Pinpoint the cell where the given text exists, returning its (x, y) midpoint coordinate. 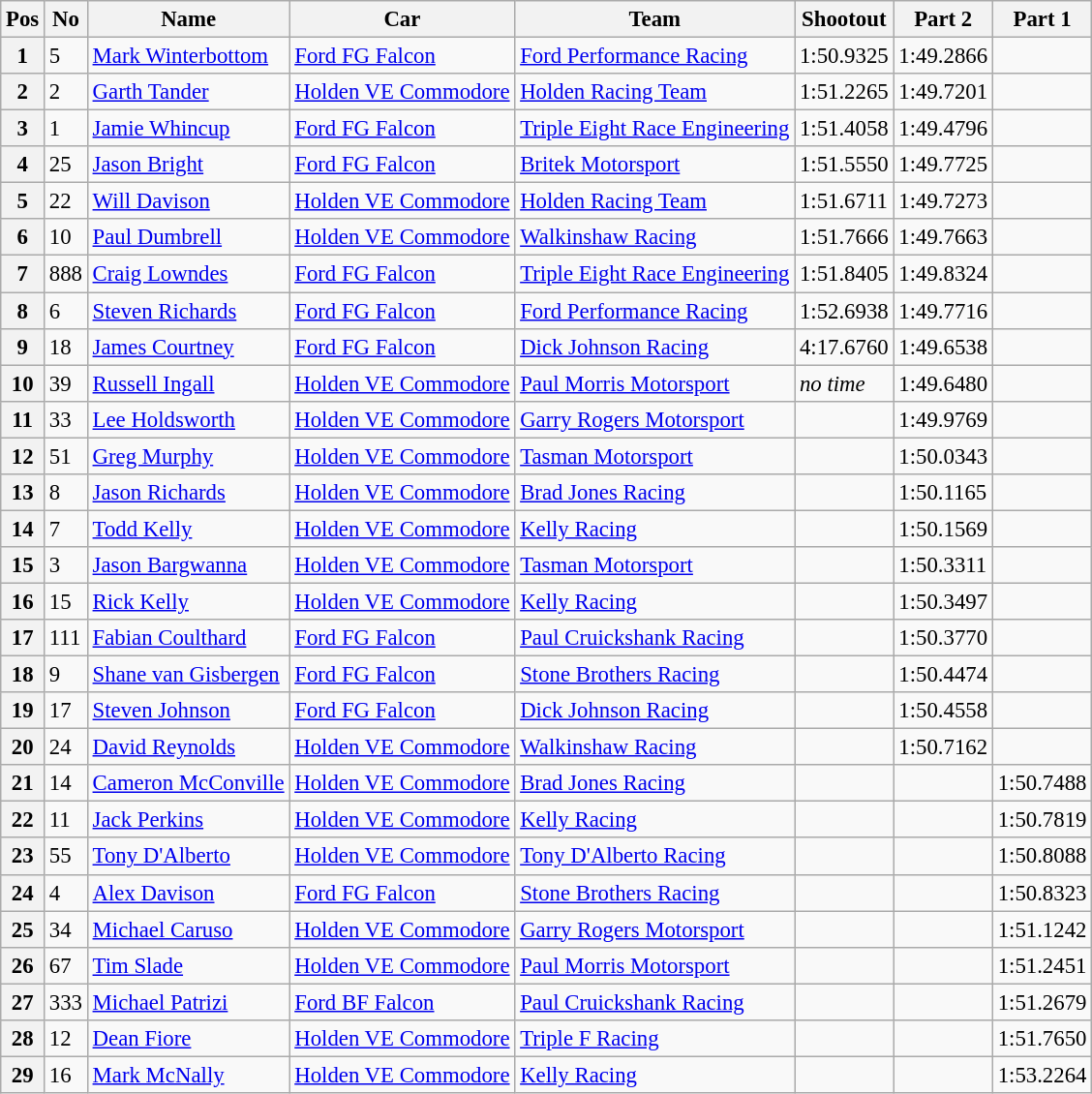
Garth Tander (188, 92)
1:50.8088 (1042, 857)
1:50.7162 (943, 747)
Craig Lowndes (188, 274)
1:53.2264 (1042, 1075)
Shane van Gisbergen (188, 675)
1:51.4058 (844, 129)
26 (23, 965)
Part 1 (1042, 19)
1:51.5550 (844, 165)
Britek Motorsport (654, 165)
23 (23, 857)
1:49.7716 (943, 311)
Alex Davison (188, 893)
Triple F Racing (654, 1039)
Pos (23, 19)
1:51.2451 (1042, 965)
1:50.3311 (943, 565)
29 (23, 1075)
51 (66, 456)
1:49.7273 (943, 201)
James Courtney (188, 347)
1:49.9769 (943, 419)
1:50.8323 (1042, 893)
Lee Holdsworth (188, 419)
Name (188, 19)
1:49.6538 (943, 347)
Tony D'Alberto (188, 857)
Mark McNally (188, 1075)
Tony D'Alberto Racing (654, 857)
Michael Caruso (188, 929)
1:51.7650 (1042, 1039)
Cameron McConville (188, 783)
67 (66, 965)
Todd Kelly (188, 529)
Greg Murphy (188, 456)
1:50.9325 (844, 56)
1:51.1242 (1042, 929)
Tim Slade (188, 965)
1:49.7663 (943, 237)
1:50.1165 (943, 493)
1:51.8405 (844, 274)
888 (66, 274)
Fabian Coulthard (188, 638)
1:50.4558 (943, 711)
Jason Richards (188, 493)
1:49.8324 (943, 274)
Team (654, 19)
Paul Dumbrell (188, 237)
34 (66, 929)
Jamie Whincup (188, 129)
39 (66, 383)
1:49.7725 (943, 165)
20 (23, 747)
Part 2 (943, 19)
1:50.7488 (1042, 783)
55 (66, 857)
1:51.2679 (1042, 1002)
Steven Johnson (188, 711)
Dean Fiore (188, 1039)
Jason Bright (188, 165)
333 (66, 1002)
1:51.6711 (844, 201)
1:50.0343 (943, 456)
4:17.6760 (844, 347)
Car (403, 19)
21 (23, 783)
1:49.2866 (943, 56)
1:50.3770 (943, 638)
Ford BF Falcon (403, 1002)
1:50.3497 (943, 601)
1:50.4474 (943, 675)
28 (23, 1039)
Rick Kelly (188, 601)
33 (66, 419)
1:50.1569 (943, 529)
1:49.6480 (943, 383)
1:49.7201 (943, 92)
Mark Winterbottom (188, 56)
no time (844, 383)
Jason Bargwanna (188, 565)
1:51.7666 (844, 237)
1:49.4796 (943, 129)
111 (66, 638)
1:50.7819 (1042, 820)
1:51.2265 (844, 92)
No (66, 19)
David Reynolds (188, 747)
19 (23, 711)
Shootout (844, 19)
Russell Ingall (188, 383)
Will Davison (188, 201)
1:52.6938 (844, 311)
13 (23, 493)
Jack Perkins (188, 820)
27 (23, 1002)
Steven Richards (188, 311)
Michael Patrizi (188, 1002)
